Return (x, y) of the center of cell containing provided text 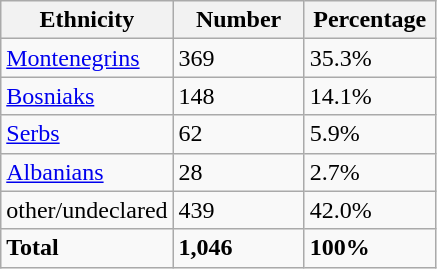
5.9% (370, 134)
369 (238, 58)
Number (238, 20)
other/undeclared (87, 210)
Serbs (87, 134)
Bosniaks (87, 96)
2.7% (370, 172)
Ethnicity (87, 20)
439 (238, 210)
Percentage (370, 20)
14.1% (370, 96)
28 (238, 172)
1,046 (238, 248)
148 (238, 96)
Total (87, 248)
Albanians (87, 172)
Montenegrins (87, 58)
35.3% (370, 58)
100% (370, 248)
62 (238, 134)
42.0% (370, 210)
